Return the (X, Y) coordinate for the center point of the cell that contains the specified text.  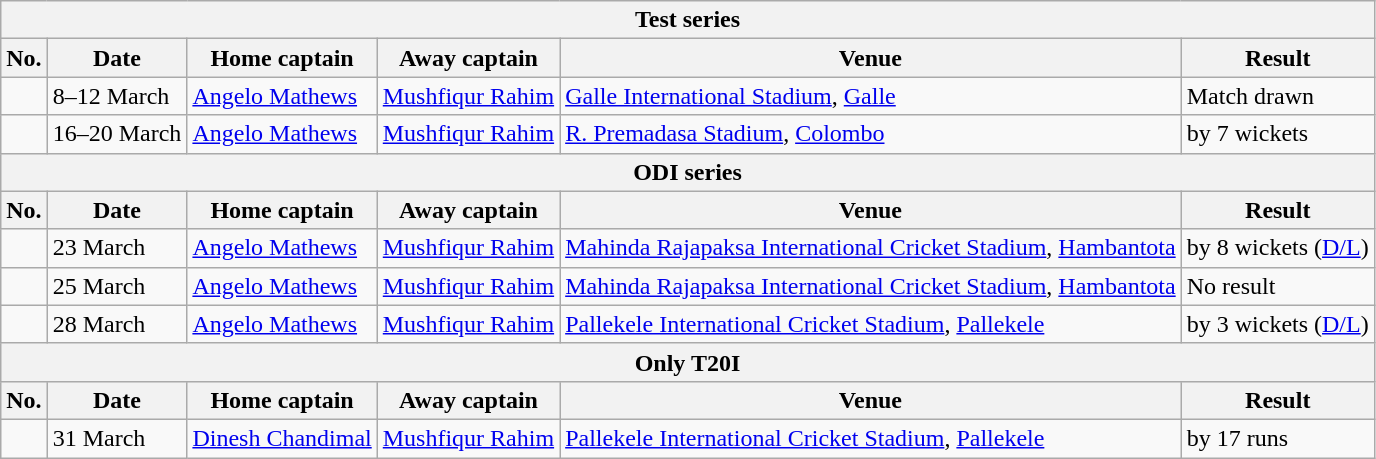
by 3 wickets (D/L) (1278, 324)
R. Premadasa Stadium, Colombo (871, 134)
28 March (117, 324)
Test series (688, 20)
by 8 wickets (D/L) (1278, 248)
16–20 March (117, 134)
ODI series (688, 172)
Match drawn (1278, 96)
Dinesh Chandimal (282, 438)
31 March (117, 438)
No result (1278, 286)
by 17 runs (1278, 438)
by 7 wickets (1278, 134)
Only T20I (688, 362)
25 March (117, 286)
23 March (117, 248)
Galle International Stadium, Galle (871, 96)
8–12 March (117, 96)
